Scan for the cell matching the given text and deliver its [x, y] coordinate at center. 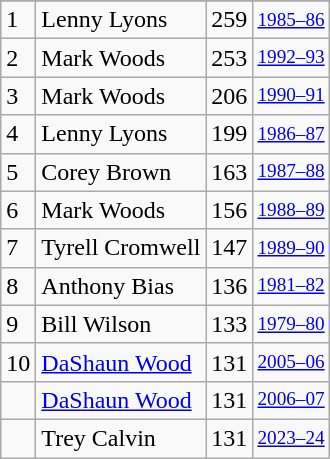
Trey Calvin [121, 438]
1989–90 [291, 248]
2005–06 [291, 362]
1979–80 [291, 324]
Tyrell Cromwell [121, 248]
1992–93 [291, 58]
9 [18, 324]
199 [230, 134]
133 [230, 324]
2 [18, 58]
253 [230, 58]
1 [18, 20]
3 [18, 96]
Anthony Bias [121, 286]
1988–89 [291, 210]
147 [230, 248]
206 [230, 96]
1990–91 [291, 96]
259 [230, 20]
156 [230, 210]
7 [18, 248]
1985–86 [291, 20]
5 [18, 172]
136 [230, 286]
Bill Wilson [121, 324]
1987–88 [291, 172]
10 [18, 362]
2006–07 [291, 400]
8 [18, 286]
6 [18, 210]
2023–24 [291, 438]
Corey Brown [121, 172]
163 [230, 172]
1986–87 [291, 134]
1981–82 [291, 286]
4 [18, 134]
